Find where the given text appears and provide that cell's center as [x, y] coordinate. 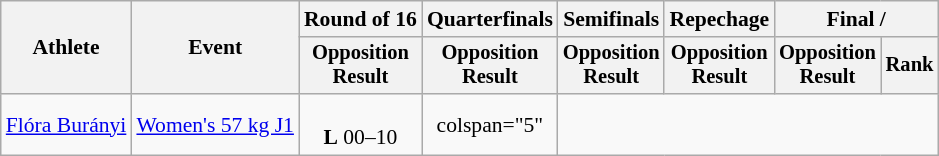
Final / [856, 19]
colspan="5" [490, 124]
Semifinals [612, 19]
Athlete [66, 48]
Rank [910, 66]
Flóra Burányi [66, 124]
Round of 16 [360, 19]
Event [215, 48]
Quarterfinals [490, 19]
Repechage [719, 19]
L 00–10 [360, 124]
Women's 57 kg J1 [215, 124]
